Detect which cell encompasses the target text, then output its (x, y) center coordinate. 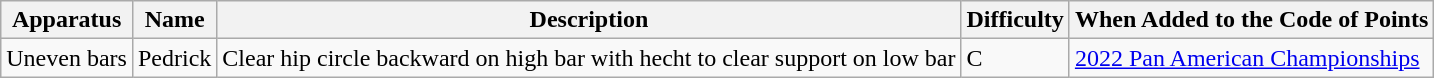
Description (589, 20)
Difficulty (1015, 20)
Pedrick (174, 58)
C (1015, 58)
Apparatus (67, 20)
Name (174, 20)
2022 Pan American Championships (1251, 58)
When Added to the Code of Points (1251, 20)
Uneven bars (67, 58)
Clear hip circle backward on high bar with hecht to clear support on low bar (589, 58)
